Return the [X, Y] coordinate for the center point of the cell that contains the specified text.  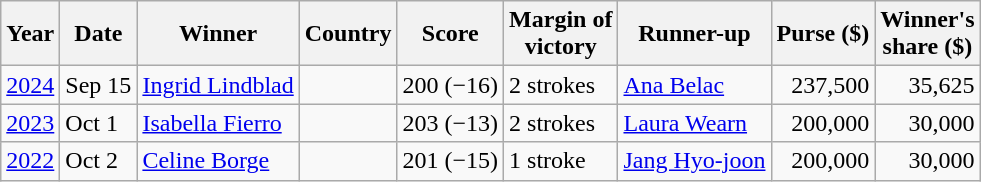
Winner [218, 34]
Oct 2 [98, 161]
2023 [30, 123]
35,625 [928, 85]
201 (−15) [450, 161]
Purse ($) [823, 34]
Score [450, 34]
Celine Borge [218, 161]
Year [30, 34]
237,500 [823, 85]
Isabella Fierro [218, 123]
1 stroke [561, 161]
Margin ofvictory [561, 34]
2022 [30, 161]
Runner-up [694, 34]
2024 [30, 85]
Ingrid Lindblad [218, 85]
200 (−16) [450, 85]
203 (−13) [450, 123]
Ana Belac [694, 85]
Laura Wearn [694, 123]
Country [348, 34]
Winner'sshare ($) [928, 34]
Sep 15 [98, 85]
Date [98, 34]
Jang Hyo-joon [694, 161]
Oct 1 [98, 123]
